Identify which cell holds the provided text, then report its (X, Y) central coordinate. 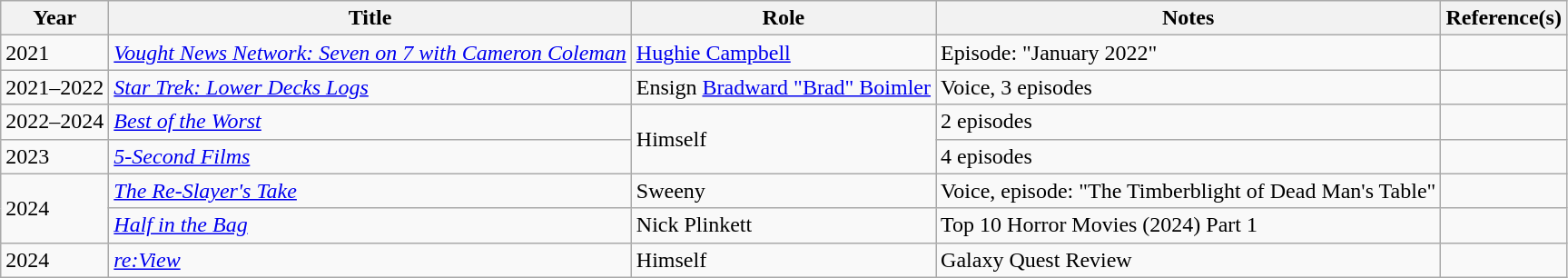
Top 10 Horror Movies (2024) Part 1 (1188, 225)
Ensign Bradward "Brad" Boimler (783, 87)
The Re-Slayer's Take (370, 191)
Year (54, 18)
2021–2022 (54, 87)
Star Trek: Lower Decks Logs (370, 87)
Hughie Campbell (783, 53)
re:View (370, 260)
5-Second Films (370, 156)
Notes (1188, 18)
2022–2024 (54, 122)
2023 (54, 156)
Role (783, 18)
2 episodes (1188, 122)
Vought News Network: Seven on 7 with Cameron Coleman (370, 53)
Voice, episode: "The Timberblight of Dead Man's Table" (1188, 191)
2021 (54, 53)
Title (370, 18)
Half in the Bag (370, 225)
Episode: "January 2022" (1188, 53)
Galaxy Quest Review (1188, 260)
4 episodes (1188, 156)
Voice, 3 episodes (1188, 87)
Reference(s) (1504, 18)
Best of the Worst (370, 122)
Nick Plinkett (783, 225)
Sweeny (783, 191)
